Search for the cell housing the specified text and yield its (x, y) center coordinate. 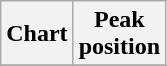
Chart (37, 34)
Peakposition (119, 34)
